Provide the [x, y] coordinate of the cell's center where the given text is located.  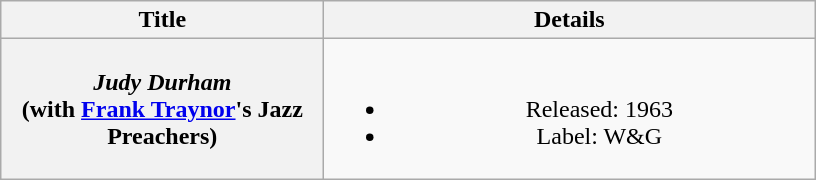
Details [570, 20]
Title [162, 20]
Released: 1963Label: W&G [570, 109]
Judy Durham (with Frank Traynor's Jazz Preachers) [162, 109]
